From the cell containing the given text, extract its center point as [X, Y] coordinate. 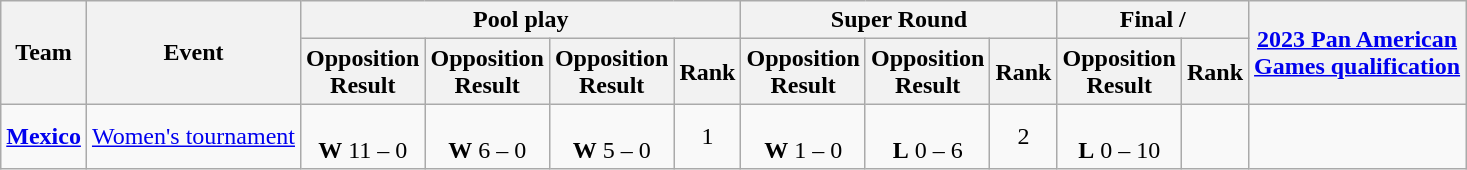
Team [44, 52]
2 [1024, 136]
1 [708, 136]
Super Round [899, 20]
L 0 – 10 [1119, 136]
Pool play [521, 20]
2023 Pan American Games qualification [1358, 52]
L 0 – 6 [927, 136]
Mexico [44, 136]
W 6 – 0 [487, 136]
Final / [1153, 20]
Women's tournament [193, 136]
W 1 – 0 [803, 136]
W 11 – 0 [363, 136]
Event [193, 52]
W 5 – 0 [611, 136]
